For the text-containing cell, return its midpoint in [x, y] coordinate format. 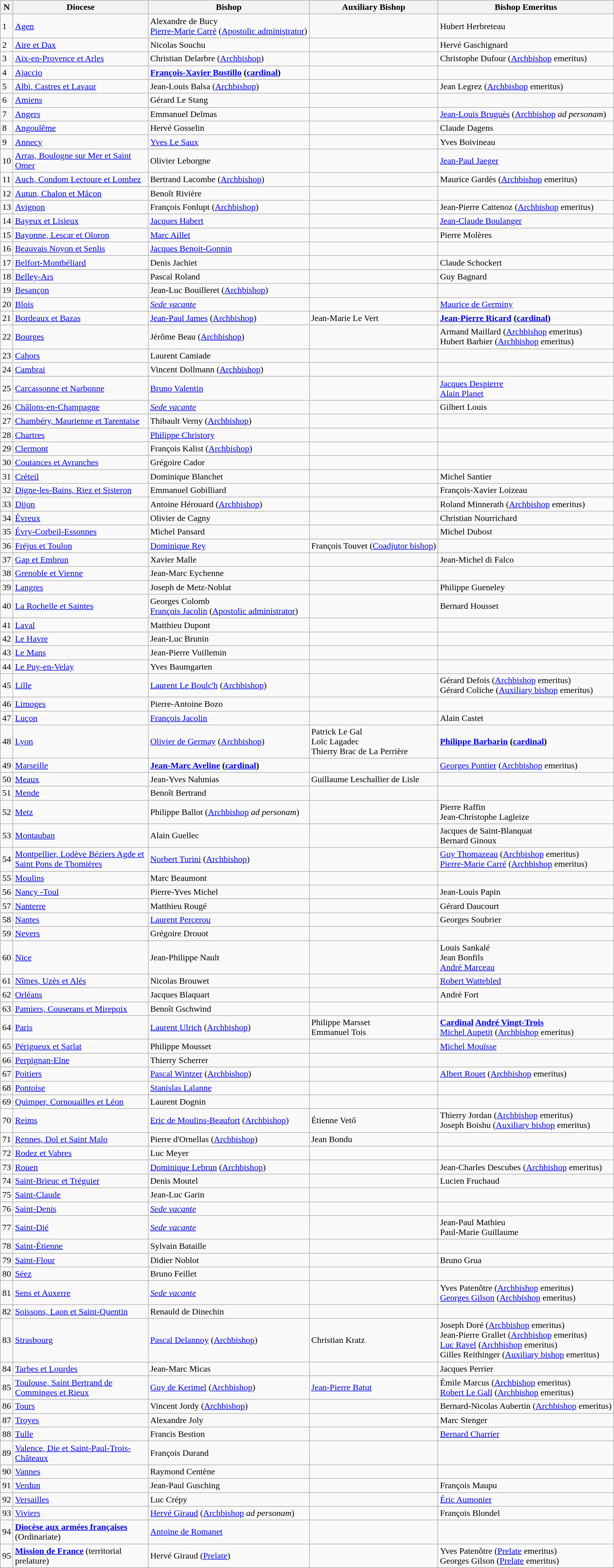
Amiens [81, 100]
Pierre RaffinJean-Christophe Lagleize [526, 812]
5 [7, 86]
Vincent Dollmann (Archbishop) [229, 369]
Alexandre Joly [229, 1420]
28 [7, 435]
Lyon [81, 742]
56 [7, 892]
Montpellier, Lodève Béziers Agde et Saint Pons de Thomières [81, 859]
87 [7, 1420]
Jean Bondu [374, 1139]
Clermont [81, 449]
10 [7, 160]
Auxiliary Bishop [374, 7]
Michel Dubost [526, 532]
22 [7, 337]
Rennes, Dol et Saint Malo [81, 1139]
24 [7, 369]
Coutances et Avranches [81, 463]
Marc Aillet [229, 235]
26 [7, 407]
Tulle [81, 1434]
Rodez et Vabres [81, 1153]
94 [7, 1532]
Bishop [229, 7]
Bernard Charrier [526, 1434]
Denis Jachiet [229, 263]
12 [7, 193]
46 [7, 704]
Jean-Marc Micas [229, 1369]
Georges ColombFrançois Jacolin (Apostolic administrator) [229, 606]
Dominique Blanchet [229, 477]
Philippe Ballot (Archbishop ad personam) [229, 812]
Quimper, Cornouailles et Léon [81, 1102]
Pascal Wintzer (Archbishop) [229, 1074]
23 [7, 356]
Philippe MarssetEmmanuel Tois [374, 1027]
Jean-Luc Brunin [229, 639]
Bruno Valentin [229, 388]
41 [7, 625]
Chambéry, Maurienne et Tarentaise [81, 421]
Louis SankaléJean BonfilsAndré Marceau [526, 957]
Vannes [81, 1471]
André Fort [526, 995]
90 [7, 1471]
Alexandre de BucyPierre-Marie Carré (Apostolic administrator) [229, 26]
81 [7, 1293]
Cardinal André Vingt-TroisMichel Aupetit (Archbishop emeritus) [526, 1027]
Besançon [81, 290]
Armand Maillard (Archbishop emeritus)Hubert Barbier (Archbishop emeritus) [526, 337]
N [7, 7]
73 [7, 1167]
Pascal Delannoy (Archbishop) [229, 1340]
77 [7, 1228]
Saint-Claude [81, 1195]
Jean-Pierre Vuillemin [229, 652]
Meaux [81, 779]
Bordeaux et Bazas [81, 318]
Philippe Barbarin (cardinal) [526, 742]
Pierre Molères [526, 235]
Cambrai [81, 369]
Verdun [81, 1485]
Albert Rouet (Archbishop emeritus) [526, 1074]
Benoît Bertrand [229, 793]
Lille [81, 686]
Gérard Le Stang [229, 100]
Bertrand Lacombe (Archbishop) [229, 179]
Le Mans [81, 652]
1 [7, 26]
83 [7, 1340]
Laurent Percerou [229, 920]
65 [7, 1046]
Auch, Condom Lectoure et Lombez [81, 179]
Claude Dagens [526, 128]
François Kalist (Archbishop) [229, 449]
Séez [81, 1274]
Alain Castet [526, 718]
Denis Moutel [229, 1181]
Nîmes, Uzès et Alès [81, 981]
Nanterre [81, 906]
2 [7, 45]
Bernard Housset [526, 606]
Jean-Michel di Falco [526, 560]
Étienne Vető [374, 1121]
4 [7, 72]
Pierre-Antoine Bozo [229, 704]
Georges Pontier (Archbishop emeritus) [526, 765]
Fréjus et Toulon [81, 546]
50 [7, 779]
La Rochelle et Saintes [81, 606]
Albi, Castres et Lavaur [81, 86]
Grégoire Drouot [229, 933]
7 [7, 114]
Luc Crépy [229, 1499]
71 [7, 1139]
55 [7, 878]
92 [7, 1499]
Joseph de Metz-Noblat [229, 587]
Toulouse, Saint Bertrand de Comminges et Rieux [81, 1387]
Marseille [81, 765]
Saint-Flour [81, 1260]
Guillaume Leschallier de Lisle [374, 779]
Ajaccio [81, 72]
Guy Thomazeau (Archbishop emeritus)Pierre-Marie Carré (Archbishop emeritus) [526, 859]
57 [7, 906]
Diocèse aux armées françaises (Ordinariate) [81, 1532]
Claude Schockert [526, 263]
François Blondel [526, 1513]
Renauld de Dinechin [229, 1312]
Jacques Blaquart [229, 995]
Gilbert Louis [526, 407]
Sens et Auxerre [81, 1293]
Montauban [81, 836]
Rouen [81, 1167]
Laurent Dognin [229, 1102]
Bruno Feillet [229, 1274]
13 [7, 207]
59 [7, 933]
Bourges [81, 337]
Jean-Pierre Batut [374, 1387]
Strasbourg [81, 1340]
Gérard Daucourt [526, 906]
48 [7, 742]
89 [7, 1453]
Bruno Grua [526, 1260]
Jean-Philippe Nault [229, 957]
Châlons-en-Champagne [81, 407]
18 [7, 277]
Arras, Boulogne sur Mer et Saint Omer [81, 160]
Thierry Scherrer [229, 1060]
Jean-Marie Le Vert [374, 318]
6 [7, 100]
Benoît Rivière [229, 193]
Philippe Mousset [229, 1046]
86 [7, 1406]
Nantes [81, 920]
Georges Soubrier [526, 920]
20 [7, 304]
Langres [81, 587]
Jacques DespierreAlain Planet [526, 388]
Thierry Jordan (Archbishop emeritus)Joseph Boishu (Auxiliary bishop emeritus) [526, 1121]
Jean-Louis Papin [526, 892]
40 [7, 606]
Nicolas Brouwet [229, 981]
Jean-Luc Garin [229, 1195]
Benoît Gschwind [229, 1009]
Patrick Le GalLoïc LagadecThierry Brac de La Perrière [374, 742]
67 [7, 1074]
Jean-Paul Gusching [229, 1485]
Bernard-Nicolas Aubertin (Archbishop emeritus) [526, 1406]
Olivier Leborgne [229, 160]
Orléans [81, 995]
Nevers [81, 933]
69 [7, 1102]
Éric Aumonier [526, 1499]
Yves Patenôtre (Prelate emeritus)Georges Gilson (Prelate emeritus) [526, 1556]
38 [7, 573]
Jacques Habert [229, 221]
68 [7, 1088]
Marc Beaumont [229, 878]
Carcassonne et Narbonne [81, 388]
Pierre-Yves Michel [229, 892]
95 [7, 1556]
Hervé Gaschignard [526, 45]
Dominique Lebrun (Archbishop) [229, 1167]
Luçon [81, 718]
Norbert Turini (Archbishop) [229, 859]
54 [7, 859]
Christian Nourrichard [526, 518]
Antoine de Romanet [229, 1532]
François Maupu [526, 1485]
Alain Guellec [229, 836]
47 [7, 718]
Pontoise [81, 1088]
Robert Wattebled [526, 981]
43 [7, 652]
Bayonne, Lescar et Oloron [81, 235]
36 [7, 546]
74 [7, 1181]
84 [7, 1369]
17 [7, 263]
Philippe Gueneley [526, 587]
82 [7, 1312]
78 [7, 1246]
Gap et Embrun [81, 560]
Angoulême [81, 128]
Olivier de Cagny [229, 518]
80 [7, 1274]
Pierre d'Ornellas (Archbishop) [229, 1139]
Stanislas Lalanne [229, 1088]
Jean-Paul MathieuPaul-Marie Guillaume [526, 1228]
Raymond Centène [229, 1471]
Hervé Giraud (Archbishop ad personam) [229, 1513]
Belley-Ars [81, 277]
Thibault Verny (Archbishop) [229, 421]
Matthieu Dupont [229, 625]
79 [7, 1260]
François Fonlupt (Archbishop) [229, 207]
Luc Meyer [229, 1153]
Didier Noblot [229, 1260]
Mission de France (territorial prelature) [81, 1556]
Jean-Yves Nahmias [229, 779]
Jean-Paul Jaeger [526, 160]
Maurice Gardès (Archbishop emeritus) [526, 179]
Paris [81, 1027]
Hervé Giraud (Prelate) [229, 1556]
Laurent Le Boulc'h (Archbishop) [229, 686]
33 [7, 504]
Troyes [81, 1420]
52 [7, 812]
29 [7, 449]
63 [7, 1009]
31 [7, 477]
35 [7, 532]
39 [7, 587]
Tours [81, 1406]
Laval [81, 625]
Emmanuel Gobilliard [229, 490]
93 [7, 1513]
Versailles [81, 1499]
Jean-Pierre Ricard (cardinal) [526, 318]
Gérard Defois (Archbishop emeritus)Gérard Coliche (Auxiliary bishop emeritus) [526, 686]
75 [7, 1195]
Valence, Die et Saint-Paul-Trois-Châteaux [81, 1453]
François Durand [229, 1453]
Lucien Fruchaud [526, 1181]
Christian Delarbre (Archbishop) [229, 59]
Jean-Marc Aveline (cardinal) [229, 765]
14 [7, 221]
70 [7, 1121]
Avignon [81, 207]
Pascal Roland [229, 277]
Metz [81, 812]
60 [7, 957]
Annecy [81, 142]
66 [7, 1060]
91 [7, 1485]
Jacques Benoit-Gonnin [229, 249]
58 [7, 920]
Yves Patenôtre (Archbishop emeritus)Georges Gilson (Archbishop emeritus) [526, 1293]
Antoine Hérouard (Archbishop) [229, 504]
Bishop Emeritus [526, 7]
Mende [81, 793]
Hervé Gosselin [229, 128]
Digne-les-Bains, Riez et Sisteron [81, 490]
Poitiers [81, 1074]
Roland Minnerath (Archbishop emeritus) [526, 504]
Christophe Dufour (Archbishop emeritus) [526, 59]
15 [7, 235]
8 [7, 128]
Guy de Kerimel (Archbishop) [229, 1387]
Saint-Denis [81, 1208]
27 [7, 421]
61 [7, 981]
51 [7, 793]
16 [7, 249]
19 [7, 290]
62 [7, 995]
53 [7, 836]
Laurent Ulrich (Archbishop) [229, 1027]
François-Xavier Bustillo (cardinal) [229, 72]
Nice [81, 957]
Cahors [81, 356]
Olivier de Germay (Archbishop) [229, 742]
Jacques Perrier [526, 1369]
Jean-Louis Bruguès (Archbishop ad personam) [526, 114]
85 [7, 1387]
11 [7, 179]
Belfort-Montbéliard [81, 263]
Vincent Jordy (Archbishop) [229, 1406]
Saint-Brieuc et Tréguier [81, 1181]
Yves Baumgarten [229, 666]
88 [7, 1434]
Autun, Chalon et Mâcon [81, 193]
Nicolas Souchu [229, 45]
Aix-en-Provence et Arles [81, 59]
Tarbes et Lourdes [81, 1369]
Périgueux et Sarlat [81, 1046]
42 [7, 639]
Moulins [81, 878]
9 [7, 142]
Matthieu Rougé [229, 906]
Angers [81, 114]
Jean-Marc Eychenne [229, 573]
Chartres [81, 435]
Jean Legrez (Archbishop emeritus) [526, 86]
Le Havre [81, 639]
Aire et Dax [81, 45]
76 [7, 1208]
Jean-Pierre Cattenoz (Archbishop emeritus) [526, 207]
François Jacolin [229, 718]
Marc Stenger [526, 1420]
Eric de Moulins-Beaufort (Archbishop) [229, 1121]
Maurice de Germiny [526, 304]
49 [7, 765]
Émile Marcus (Archbishop emeritus)Robert Le Gall (Archbishop emeritus) [526, 1387]
Beauvais Noyon et Senlis [81, 249]
32 [7, 490]
Bayeux et Lisieux [81, 221]
François-Xavier Loizeau [526, 490]
François Touvet (Coadjutor bishop) [374, 546]
Laurent Camiade [229, 356]
37 [7, 560]
64 [7, 1027]
Diocese [81, 7]
Hubert Herbreteau [526, 26]
Viviers [81, 1513]
Jean-Paul James (Archbishop) [229, 318]
Reims [81, 1121]
Jacques de Saint-BlanquatBernard Ginoux [526, 836]
Yves Le Saux [229, 142]
Jean-Louis Balsa (Archbishop) [229, 86]
Saint-Dié [81, 1228]
Sylvain Bataille [229, 1246]
Michel Santier [526, 477]
Évry-Corbeil-Essonnes [81, 532]
Le Puy-en-Velay [81, 666]
Jérôme Beau (Archbishop) [229, 337]
Saint-Étienne [81, 1246]
Agen [81, 26]
Nancy -Toul [81, 892]
72 [7, 1153]
Pamiers, Couserans et Mirepoix [81, 1009]
34 [7, 518]
Limoges [81, 704]
Christian Kratz [374, 1340]
Philippe Christory [229, 435]
25 [7, 388]
Dominique Rey [229, 546]
Michel Mouïsse [526, 1046]
Évreux [81, 518]
Michel Pansard [229, 532]
45 [7, 686]
44 [7, 666]
Grenoble et Vienne [81, 573]
Xavier Malle [229, 560]
Créteil [81, 477]
Perpignan-Elne [81, 1060]
30 [7, 463]
Dijon [81, 504]
Guy Bagnard [526, 277]
Jean-Claude Boulanger [526, 221]
3 [7, 59]
21 [7, 318]
Blois [81, 304]
Grégoire Cador [229, 463]
Soissons, Laon et Saint-Quentin [81, 1312]
Jean-Charles Descubes (Archbishop emeritus) [526, 1167]
Yves Boivineau [526, 142]
Emmanuel Delmas [229, 114]
Francis Bestion [229, 1434]
Jean-Luc Bouilleret (Archbishop) [229, 290]
